Detect which cell encompasses the target text, then output its (x, y) center coordinate. 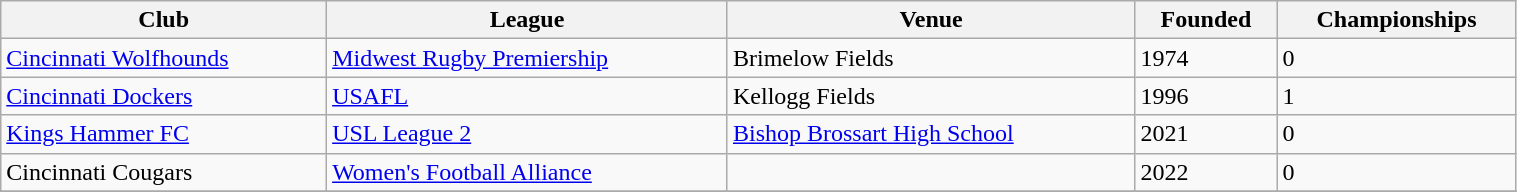
1996 (1206, 96)
1974 (1206, 58)
Brimelow Fields (930, 58)
Cincinnati Dockers (164, 96)
League (528, 20)
Cincinnati Wolfhounds (164, 58)
Women's Football Alliance (528, 172)
Founded (1206, 20)
Club (164, 20)
USAFL (528, 96)
2022 (1206, 172)
USL League 2 (528, 134)
Cincinnati Cougars (164, 172)
1 (1396, 96)
Kings Hammer FC (164, 134)
Midwest Rugby Premiership (528, 58)
Kellogg Fields (930, 96)
Championships (1396, 20)
Bishop Brossart High School (930, 134)
Venue (930, 20)
2021 (1206, 134)
